Search for the cell housing the specified text and yield its (x, y) center coordinate. 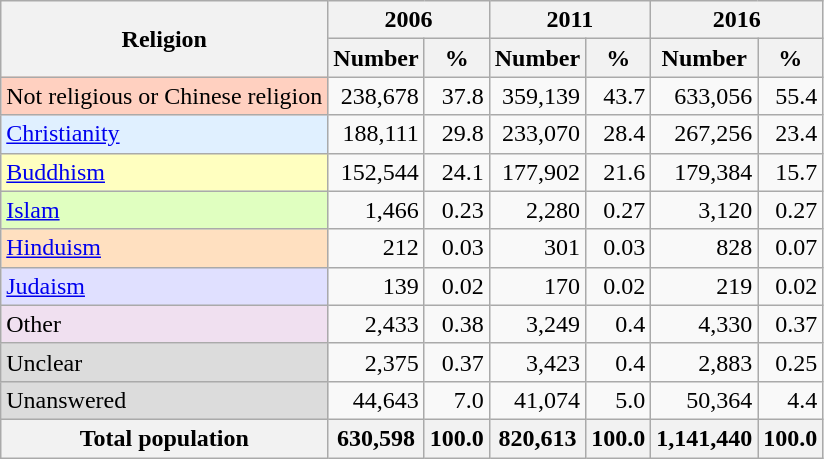
Unanswered (164, 400)
2011 (570, 20)
0.23 (456, 210)
Buddhism (164, 172)
Other (164, 324)
3,423 (537, 362)
Islam (164, 210)
Judaism (164, 286)
2006 (408, 20)
21.6 (618, 172)
301 (537, 248)
5.0 (618, 400)
43.7 (618, 96)
Christianity (164, 134)
177,902 (537, 172)
139 (376, 286)
820,613 (537, 438)
55.4 (790, 96)
4,330 (704, 324)
633,056 (704, 96)
44,643 (376, 400)
0.38 (456, 324)
0.07 (790, 248)
179,384 (704, 172)
1,141,440 (704, 438)
3,249 (537, 324)
Unclear (164, 362)
37.8 (456, 96)
29.8 (456, 134)
2,433 (376, 324)
7.0 (456, 400)
Total population (164, 438)
212 (376, 248)
828 (704, 248)
3,120 (704, 210)
Religion (164, 39)
238,678 (376, 96)
233,070 (537, 134)
Not religious or Chinese religion (164, 96)
2,280 (537, 210)
24.1 (456, 172)
188,111 (376, 134)
170 (537, 286)
267,256 (704, 134)
359,139 (537, 96)
Hinduism (164, 248)
28.4 (618, 134)
4.4 (790, 400)
2,375 (376, 362)
219 (704, 286)
630,598 (376, 438)
2016 (737, 20)
15.7 (790, 172)
41,074 (537, 400)
2,883 (704, 362)
152,544 (376, 172)
23.4 (790, 134)
1,466 (376, 210)
0.25 (790, 362)
50,364 (704, 400)
